For the text-containing cell, return its midpoint in [x, y] coordinate format. 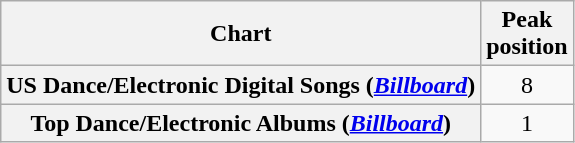
1 [527, 123]
US Dance/Electronic Digital Songs (Billboard) [241, 85]
Peakposition [527, 34]
Chart [241, 34]
8 [527, 85]
Top Dance/Electronic Albums (Billboard) [241, 123]
